Detect which cell encompasses the target text, then output its [x, y] center coordinate. 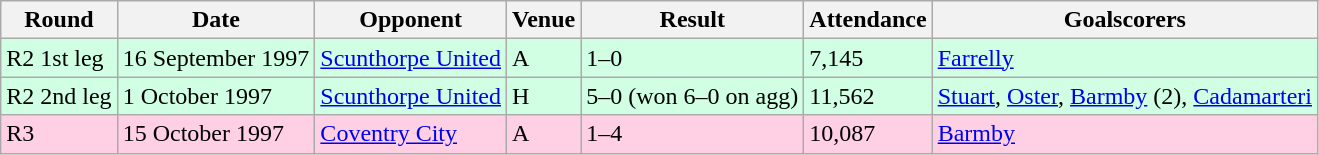
10,087 [868, 134]
Date [216, 20]
R2 1st leg [59, 58]
7,145 [868, 58]
Stuart, Oster, Barmby (2), Cadamarteri [1124, 96]
15 October 1997 [216, 134]
1–4 [692, 134]
R2 2nd leg [59, 96]
Attendance [868, 20]
Round [59, 20]
H [544, 96]
Venue [544, 20]
Barmby [1124, 134]
Opponent [411, 20]
11,562 [868, 96]
5–0 (won 6–0 on agg) [692, 96]
1 October 1997 [216, 96]
Result [692, 20]
16 September 1997 [216, 58]
Goalscorers [1124, 20]
R3 [59, 134]
1–0 [692, 58]
Farrelly [1124, 58]
Coventry City [411, 134]
